Identify which cell holds the provided text, then report its (x, y) central coordinate. 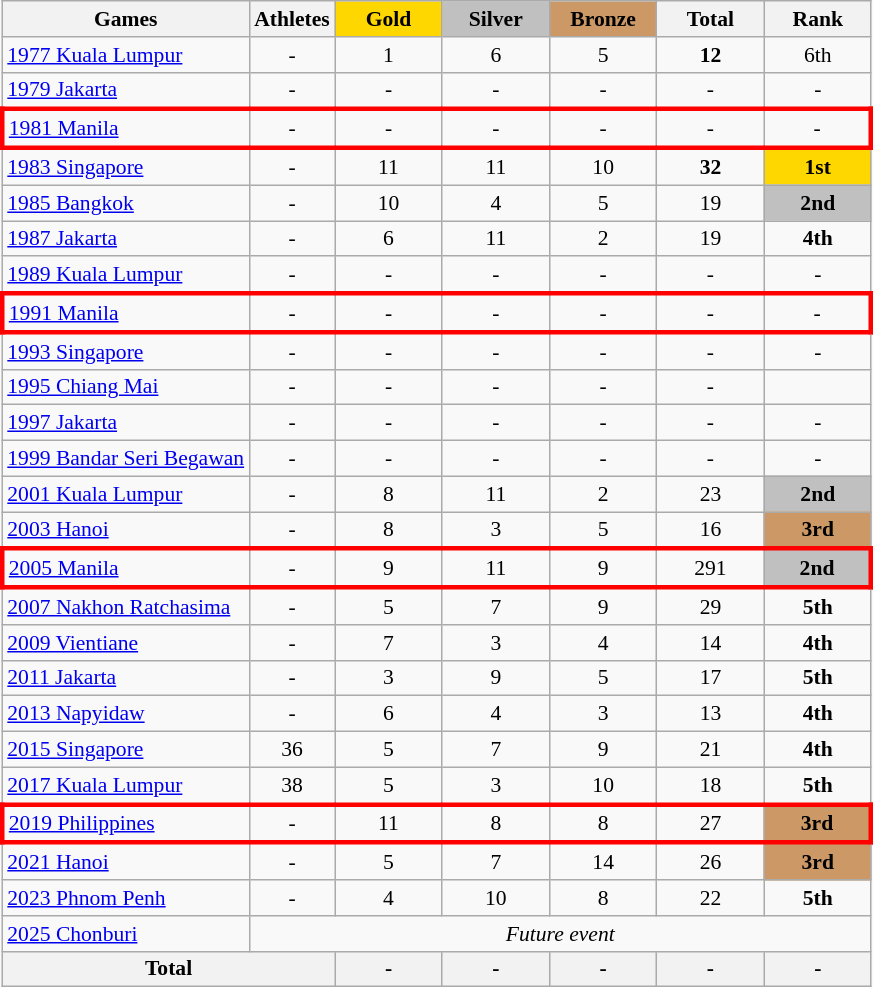
6th (818, 55)
1991 Manila (126, 314)
1999 Bandar Seri Begawan (126, 459)
2015 Singapore (126, 750)
2001 Kuala Lumpur (126, 494)
1 (388, 55)
2013 Napyidaw (126, 714)
2007 Nakhon Ratchasima (126, 606)
2003 Hanoi (126, 530)
23 (710, 494)
16 (710, 530)
27 (710, 824)
Future event (560, 934)
1993 Singapore (126, 350)
2005 Manila (126, 568)
1997 Jakarta (126, 423)
Gold (388, 19)
2023 Phnom Penh (126, 898)
12 (710, 55)
2025 Chonburi (126, 934)
1989 Kuala Lumpur (126, 276)
1983 Singapore (126, 166)
1st (818, 166)
18 (710, 786)
Athletes (292, 19)
Games (126, 19)
29 (710, 606)
2009 Vientiane (126, 643)
1995 Chiang Mai (126, 387)
26 (710, 862)
2019 Philippines (126, 824)
1985 Bangkok (126, 203)
13 (710, 714)
38 (292, 786)
Bronze (602, 19)
17 (710, 678)
32 (710, 166)
2011 Jakarta (126, 678)
1987 Jakarta (126, 239)
21 (710, 750)
2017 Kuala Lumpur (126, 786)
291 (710, 568)
1981 Manila (126, 130)
22 (710, 898)
1979 Jakarta (126, 90)
36 (292, 750)
Rank (818, 19)
1977 Kuala Lumpur (126, 55)
2021 Hanoi (126, 862)
Silver (496, 19)
